Return (x, y) of the center of cell containing provided text 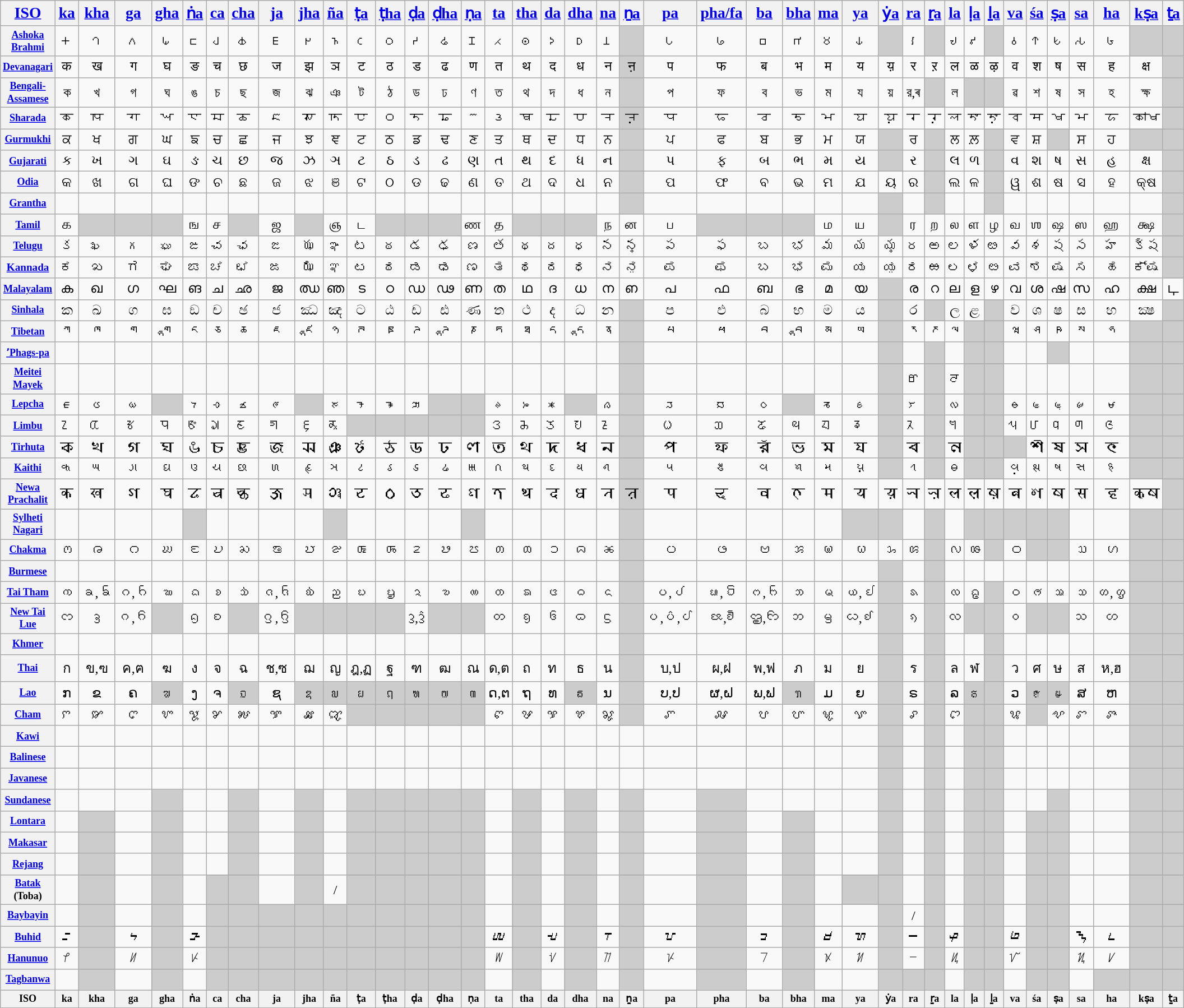
𑒥 (765, 447)
ธ (581, 668)
ଠ (390, 182)
ਯ (860, 140)
ꨑ (335, 715)
ഫ (721, 289)
𑀪 (798, 41)
ᝎ (954, 937)
ꨕ (553, 715)
𑂒 (218, 468)
ꨍ (243, 715)
ગ (133, 161)
ꨤ (954, 715)
ນ (608, 693)
𑂑 (195, 468)
డ (417, 246)
ଚ (218, 182)
𑀥 (581, 41)
ᨻ,ᨼ (765, 593)
𑂡 (581, 468)
ଛ (243, 182)
ᤓ (798, 426)
ଡ (417, 182)
ຒ (445, 693)
ᤇ (243, 426)
ᰠ (1082, 404)
𑅄 (974, 550)
ᝅ (195, 937)
ച (218, 289)
ඨ (390, 310)
ස (1082, 310)
ল (954, 93)
ర (914, 246)
ట (361, 246)
త (499, 246)
𑐴 (1111, 494)
ഹ (1111, 289)
ᤅ (195, 426)
గ (133, 246)
ଭ (798, 182)
𑆯 (1037, 118)
ক (67, 93)
𑂗 (361, 468)
හ (1111, 310)
ହ (1111, 182)
ড (417, 93)
ঝ (309, 93)
𑀛 (309, 41)
ய (860, 225)
ब (765, 67)
න (608, 310)
𑒑 (133, 447)
ᜮ (954, 958)
Newa Prachalit (28, 494)
𑆦 (721, 118)
ฎ,ฏ (361, 668)
ᨷ,ᨸ (670, 593)
ਤ (499, 140)
ज (277, 67)
ଲ (954, 182)
𑀫 (829, 41)
ᤙ (1037, 426)
ભ (798, 161)
𑀘 (218, 41)
ଢ (445, 182)
ຘ (581, 693)
ພ,ຟ (765, 693)
pha/fa (721, 13)
𑐚 (361, 494)
ථ (527, 310)
ཧ (1111, 331)
𑆨 (798, 118)
𑆣 (581, 118)
𑂮 (1082, 468)
ᰅ (195, 404)
ઢ (445, 161)
ຎ (335, 693)
શ (1037, 161)
𑀨 (721, 41)
𑂖 (335, 468)
ம (829, 225)
𑄤 (1015, 550)
Odia (28, 182)
𑐛 (390, 494)
𑐩 (829, 494)
ꨓ (499, 715)
দ (553, 93)
ඩ (417, 310)
ຍ (860, 693)
ꯔ (914, 378)
𑒡 (581, 447)
𑆝 (417, 118)
ຆ (167, 693)
ஞ (335, 225)
ᱏ (417, 404)
ᦙ (829, 618)
ฐ (390, 668)
𑐫𑑆 (890, 494)
ର (914, 182)
చ (218, 246)
𑆟 (473, 118)
ਥ (527, 140)
𑀰 (1037, 41)
ᜯ (1015, 958)
𑀓 (67, 41)
𑄖 (499, 550)
ഗ (133, 289)
𑄎 (277, 550)
ཝ (1015, 331)
ꨔ (527, 715)
𑒟 (527, 447)
ਨ (608, 140)
𑀖 (167, 41)
ഖ (96, 289)
খ (96, 93)
𑄈 (96, 550)
𑒝 (473, 447)
ಸ (1082, 267)
ᰍ (608, 404)
ค,ฅ (133, 668)
ഡ (417, 289)
ఱ (935, 246)
Sundanese (28, 800)
ਧ (581, 140)
ঘ (167, 93)
ങ (195, 289)
𑀕 (133, 41)
ᦎ (499, 618)
𑒬 (1037, 447)
র,ৰ (914, 93)
ਚ (218, 140)
ᨨ (243, 593)
𑀳 (1111, 41)
ಫ (721, 267)
ਭ (798, 140)
𑒐 (96, 447)
క్ష (1146, 246)
ਸ਼ (1037, 140)
Kaithi (28, 468)
ઠ (390, 161)
Sharada (28, 118)
𑒮 (1082, 447)
ད (553, 331)
Sinhala (28, 310)
ක (67, 310)
జ (277, 246)
𑀞 (390, 41)
ఛ (243, 246)
𑆕 (195, 118)
य़ (890, 67)
𑂕 (309, 468)
ತ (499, 267)
ಕ್ಷ (1146, 267)
ਦ (553, 140)
ಭ (798, 267)
ཇ (277, 331)
ள (974, 225)
ఢ (445, 246)
க்ஷ (1146, 225)
𑆖 (218, 118)
𑂦 (798, 468)
ᤑ (721, 426)
ᱎ (390, 404)
ப (670, 225)
ව (1015, 310)
Meitei Mayek (28, 378)
Javanese (28, 779)
බ (765, 310)
ᜩ (670, 958)
ꨇ (96, 715)
𑆭𑇊 (995, 118)
𑀣 (527, 41)
ല (954, 289)
ສ (1082, 693)
𑂯 (1111, 468)
ᜰ (1082, 958)
ศ (1037, 668)
ಳ (974, 267)
య (860, 246)
ಜ (277, 267)
ય (860, 161)
ৱ (1015, 93)
ஷ (1058, 225)
ಠ (390, 267)
ਹ (1111, 140)
భ (798, 246)
ప (670, 246)
ᤛ (1082, 426)
ᤚ (1058, 426)
𑀢 (499, 41)
𑒞 (499, 447)
ಚ (218, 267)
ꨈ (133, 715)
क्ष (1146, 67)
મ (829, 161)
ญ (335, 668)
ഢ (445, 289)
𑆓 (133, 118)
ञ (335, 67)
ఫ (721, 246)
ᩅ (1015, 593)
ஶ (1037, 225)
ᦞ (1015, 618)
ດ,ຕ (499, 693)
𑒗 (309, 447)
ꨢ (860, 715)
ຊ (277, 693)
ᰓ (765, 404)
స (1082, 246)
𑐕 (243, 494)
ᤘ (1015, 426)
ग (133, 67)
ड (417, 67)
𑂎 (96, 468)
𑂙 (417, 468)
ఠ (390, 246)
ಞ (335, 267)
ऱ (935, 67)
ᝄ (133, 937)
ᨹ,ᨺ (721, 593)
क (67, 67)
ຉ (243, 693)
Thai (28, 668)
ᤄ (167, 426)
ᨿ,ᩀ (860, 593)
ᦑ (553, 618)
ᰉ (335, 404)
ධ (581, 310)
𑒠 (553, 447)
Ashoka Brahmi (28, 41)
ʼPhags-pa (28, 353)
ಣ (473, 267)
ᨾ (829, 593)
ᤔ (829, 426)
ཕ (721, 331)
Burmese (28, 571)
ன (631, 225)
Gurmukhi (28, 140)
ત (499, 161)
ຠ (798, 693)
ᜣ (67, 958)
ঙ (195, 93)
ฬ (974, 668)
ᜬ (860, 958)
Buhid (28, 937)
ङ (195, 67)
𑒜 (445, 447)
Hanunuo (28, 958)
ꨌ (218, 715)
ద (553, 246)
ಶ (1037, 267)
𑒤 (721, 447)
ශ (1037, 310)
ಛ (243, 267)
ଣ (473, 182)
𑄠 (860, 550)
𑐗 (309, 494)
ণ (473, 93)
ଫ (721, 182)
ᦓ (608, 618)
ཌ (417, 331)
ত (499, 93)
𑒒 (167, 447)
ಯ಼ (890, 267)
ᰝ (1111, 404)
ਝ (309, 140)
𑐫 (860, 494)
झ (309, 67)
ᨭ (361, 593)
ඪ (445, 310)
ഝ (309, 289)
ਛ (243, 140)
ຏ (361, 693)
ฑ (417, 668)
ก (67, 668)
प (670, 67)
છ (243, 161)
𑆭 (974, 118)
𑂤 (721, 468)
ଷ (1058, 182)
ᤜ (1111, 426)
𑄘 (553, 550)
བྷ (798, 331)
𑐮𑑆 (974, 494)
𑄒 (390, 550)
ష (1058, 246)
ᝈ (608, 937)
Kawi (28, 736)
യ (860, 289)
ᩊ (974, 593)
Lao (28, 693)
श (1037, 67)
𑒛 (417, 447)
ᤋ (499, 426)
𑆢 (553, 118)
न (608, 67)
𑂪 (954, 468)
ක්‍ෂ (1146, 310)
ళ (974, 246)
ᰜ (954, 404)
𑒧 (829, 447)
ट (361, 67)
ට (361, 310)
ຑ (417, 693)
স (1082, 93)
ध (581, 67)
ฌ (309, 668)
ਫ (721, 140)
ཬ (935, 331)
ਲ (954, 140)
જ (277, 161)
ਘ (167, 140)
𑐑 (167, 494)
ร (914, 668)
ཅ (218, 331)
𑄜 (721, 550)
ખ (96, 161)
ര (914, 289)
ຩ (1058, 693)
ह (1111, 67)
ଙ (195, 182)
ஜ (277, 225)
ರ (914, 267)
Makasar (28, 843)
𑆤 (608, 118)
ꨧ (1082, 715)
Bengali- Assamese (28, 93)
𑐱 (1037, 494)
ശ (1037, 289)
ᤏ (608, 426)
𑀟 (417, 41)
𑐟 (499, 494)
ਮ (829, 140)
ꨥ (1015, 715)
𑐝 (445, 494)
ষ (1058, 93)
ຣ (914, 693)
ᤌ (527, 426)
ᦢ,ᦥ,ᦔ (670, 618)
സ (1082, 289)
ඞ (195, 310)
ຜ,ຝ (721, 693)
ᰎ (670, 404)
ᰕ (829, 404)
घ (167, 67)
ಕ (67, 267)
ବ (765, 182)
མ (829, 331)
𑐘 (335, 494)
ᨴ (553, 593)
ક (67, 161)
വ (1015, 289)
ᨬ (335, 593)
𑄦 (1111, 550)
ᰌ (553, 404)
ᦏ (527, 618)
ઝ (309, 161)
ꨘ (608, 715)
ᦈ (218, 618)
థ (527, 246)
ᰚ (860, 404)
ব (765, 93)
ລ (954, 693)
𑀜 (335, 41)
𑐬 (914, 494)
ᜱ (1111, 958)
ว (1015, 668)
ᝉ (670, 937)
ധ (581, 289)
ත (499, 310)
ତ (499, 182)
ᨵ (581, 593)
ᩈ (1082, 593)
ण (473, 67)
ຖ (527, 693)
ผ,ฝ (721, 668)
ᨠ (67, 593)
ୱ (1015, 182)
ச (218, 225)
ᝆ (499, 937)
ମ (829, 182)
ഛ (243, 289)
ঠ (390, 93)
ꨨ (1111, 715)
ར (914, 331)
व (1015, 67)
ഷ (1058, 289)
𑐣 (608, 494)
ꨞ (798, 715)
ೞ (995, 267)
ऩ (631, 67)
จ (218, 668)
ග (133, 310)
ඡ (243, 310)
Tibetan (28, 331)
ᩃ (954, 593)
લ (954, 161)
𑂥 (765, 468)
ഺ (1173, 289)
ਢ (445, 140)
म (829, 67)
ള (974, 289)
হ (1111, 93)
𑀡 (473, 41)
𑂬 (1037, 468)
𑄍 (243, 550)
હ (1111, 161)
च (218, 67)
𑆡 (527, 118)
ಪ (670, 267)
𑐲𑑆 (995, 494)
ಗ (133, 267)
𑂣 (670, 468)
𑐲 (1058, 494)
ᝏ (1015, 937)
ᝊ (765, 937)
භ (798, 310)
𑀠 (445, 41)
ந (608, 225)
ഭ (798, 289)
ᝍ (914, 937)
𑒖 (277, 447)
ལ (954, 331)
ຌ (309, 693)
𑆪𑇊 (890, 118)
ᤁ (67, 426)
ᰡ (1037, 404)
ຈ (218, 693)
ᤍ (553, 426)
Tirhuta (28, 447)
ᰀ (67, 404)
ච (218, 310)
ᩇ (1058, 593)
ଖ (96, 182)
Rejang (28, 864)
𑐏 (96, 494)
ᦋ,ᦌ (277, 618)
ధ (581, 246)
வ (1015, 225)
ঞ (335, 93)
ᩉ,ᩌ (1111, 593)
𑂏 (133, 468)
ᨩ,ᨪ (277, 593)
𑒔 (218, 447)
ප (670, 310)
དྷ (581, 331)
ઙ (195, 161)
भ (798, 67)
ช,ซ (277, 668)
ಡ (417, 267)
ᝌ (860, 937)
ಝ (309, 267)
ຓ (473, 693)
ജ (277, 289)
𑐧 (765, 494)
𑄑 (361, 550)
ཆ (243, 331)
𑂭 (1058, 468)
𑆑𑇀𑆰 (1146, 118)
𑆜 (390, 118)
ཏ (499, 331)
ਸ (1082, 140)
ཌྷ (445, 331)
య఼ (890, 246)
ཁ (96, 331)
𑀯 (1015, 41)
ఴ (995, 246)
ऴ (995, 67)
ᨦ (195, 593)
ᜭ (914, 958)
𑂨 (860, 468)
Tai Tham (28, 593)
ᨯ (417, 593)
ಯ (860, 267)
Sylheti Nagari (28, 524)
ཀ (67, 331)
ᤎ (581, 426)
ᱍ (361, 404)
pha (721, 999)
Lontara (28, 821)
ढ (445, 67)
𑆰 (1058, 118)
𑒯 (1111, 447)
𑒏 (67, 447)
บ,ป (670, 668)
𑒙 (361, 447)
𑂩 (914, 468)
𑒢 (608, 447)
པ (670, 331)
ટ (361, 161)
ਬ (765, 140)
𑐳 (1082, 494)
થ (527, 161)
ᝃ (67, 937)
𑀦 (608, 41)
𑄛 (670, 550)
ถ (527, 668)
દ (553, 161)
ल (954, 67)
ᤊ (335, 426)
𑀝 (361, 41)
ᤃ (133, 426)
থ (527, 93)
ಟ (361, 267)
ನ಼ (631, 267)
వ (1015, 246)
ਗ (133, 140)
ન (608, 161)
ठ (390, 67)
𑂞 (499, 468)
ఞ (335, 246)
ག (133, 331)
ด,ต (499, 668)
𑂠 (553, 468)
ᦗ,ᦝ (765, 618)
ມ (829, 693)
న (608, 246)
ᨫ (309, 593)
Cham (28, 715)
𑒘 (335, 447)
ട (361, 289)
ଯ (860, 182)
ᨣ,ᨤ (133, 593)
ਕ (67, 140)
ನ (608, 267)
ಬ (765, 267)
ळ (974, 67)
ર (914, 161)
𑆘 (277, 118)
ন (608, 93)
ᦉ (1082, 618)
𑐒 (195, 494)
Tamil (28, 225)
ษ (1058, 668)
ਙ (195, 140)
ਟ (361, 140)
ᜦ (499, 958)
ଘ (167, 182)
𑄞 (798, 550)
𑄕 (473, 550)
ଳ (974, 182)
𑐨 (798, 494)
𑆑 (67, 118)
ᤖ (914, 426)
ଗ (133, 182)
ષ (1058, 161)
ᜥ (195, 958)
𑐠 (527, 494)
𑐬𑑆 (935, 494)
ᦃ (96, 618)
ล (954, 668)
𑀚 (277, 41)
𑒪 (954, 447)
ຨ (1037, 693)
ᰐ (721, 404)
𑀬 (860, 41)
ಹ (1111, 267)
ಮ (829, 267)
𑄙 (581, 550)
ᤗ (954, 426)
ᦇ (195, 618)
ཐ (527, 331)
ཊ (361, 331)
𑐎𑑂𑐲 (1146, 494)
फ (721, 67)
ஸ (1082, 225)
ఙ (195, 246)
ത (499, 289)
ᰇ (243, 404)
ਰ (914, 140)
ட (361, 225)
พ,ฟ (765, 668)
ਪ (670, 140)
Balinese (28, 757)
𑒣 (670, 447)
𑀔 (96, 41)
𑆚 (335, 118)
প (670, 93)
ᝐ (1082, 937)
थ (527, 67)
ᦣ (914, 618)
ꨠ (829, 715)
ᜨ (608, 958)
ද (553, 310)
ᤈ (277, 426)
𑒓 (195, 447)
𑀮 (954, 41)
ᤂ (96, 426)
ᰊ (499, 404)
କ୍ଷ (1146, 182)
ന (608, 289)
𑀲 (1082, 41)
ᜪ (765, 958)
য় (890, 93)
ཛྷ (309, 331)
ଜ (277, 182)
ณ (473, 668)
ઘ (167, 161)
𑆒 (96, 118)
চ (218, 93)
Lepcha (28, 404)
ᨧ (218, 593)
त (499, 67)
ළ (974, 310)
Limbu (28, 426)
ᝇ (553, 937)
ฒ (445, 668)
𑒭 (1058, 447)
𑐐 (133, 494)
Khmer (28, 644)
𑀧 (670, 41)
ᦂ (67, 618)
𑀭 (914, 41)
𑐜 (417, 494)
ഥ (527, 289)
ᜤ (133, 958)
ᰈ (277, 404)
ಲ (954, 267)
𑆥 (670, 118)
ణ (473, 246)
य (860, 67)
Grantha (28, 204)
ທ (553, 693)
𑐡 (553, 494)
ફ (721, 161)
𑂍 (67, 468)
𑆩 (829, 118)
𑐦 (721, 494)
ᝋ (829, 937)
น (608, 668)
ꨏ (309, 715)
ᦠ (1111, 618)
ர (914, 225)
ᝑ (1111, 937)
ધ (581, 161)
ห,ฮ (1111, 668)
𑒨 (860, 447)
ཎ (473, 331)
ම (829, 310)
𑂓 (243, 468)
ᦘ (798, 618)
ᰂ (96, 404)
𑄊 (167, 550)
ধ (581, 93)
ଥ (527, 182)
𑆠 (499, 118)
ണ (473, 289)
ਠ (390, 140)
ᨽ (798, 593)
ᨥ (167, 593)
𑐞 (473, 494)
ফ (721, 93)
𑄌 (218, 550)
க (67, 225)
𑂟 (527, 468)
ष (1058, 67)
গ (133, 93)
ᩁ (914, 593)
𑀤 (553, 41)
ক্ষ (1146, 93)
𑄥 (1082, 550)
ཥ (1058, 331)
ꨣ (914, 715)
𑂐 (167, 468)
ꨉ (167, 715)
ᨲ (499, 593)
ᤐ (670, 426)
𑄟 (829, 550)
ན (608, 331)
ఘ (167, 246)
Batak (Toba) (28, 890)
𑀗 (195, 41)
ম (829, 93)
ਜ (277, 140)
𑆤𑇊 (631, 118)
ຄ (133, 693)
Telugu (28, 246)
𑄗 (527, 550)
ᦍ,ᦊ (860, 618)
𑒦 (798, 447)
ฆ (167, 668)
ঢ (445, 93)
ང (195, 331)
ᜫ (829, 958)
ண (473, 225)
ᰡ᰷ (1058, 404)
ᤒ (765, 426)
𑒩 (914, 447)
ਡ (417, 140)
ᨰ (445, 593)
𑒚 (390, 447)
മ (829, 289)
ᦕ,ᦚ (721, 618)
𑄇 (67, 550)
న఼ (631, 246)
ദ (553, 289)
ᰆ (218, 404)
𑆗 (243, 118)
ས (1082, 331)
Malayalam (28, 289)
ຂ (96, 693)
ວ (1015, 693)
𑂢 (608, 468)
ভ (798, 93)
𑆛 (361, 118)
ຐ (390, 693)
Chakma (28, 550)
વ (1015, 161)
ఖ (96, 246)
ຬ (974, 693)
𑄐 (335, 550)
ಖ (96, 267)
ળ (974, 161)
ꨋ (195, 715)
Kannada (28, 267)
ಙ (195, 267)
ᦅ,ᦆ (133, 618)
ট (361, 93)
𑆲 (1111, 118)
સ (1082, 161)
ছ (243, 93)
ᜧ (553, 958)
ཡ (860, 331)
𑐖 (277, 494)
𑒕 (243, 447)
ᦟ (954, 618)
ท (553, 668)
𑆬 (954, 118)
ย (860, 668)
બ (765, 161)
द (553, 67)
క (67, 246)
𑄋 (195, 550)
ದ (553, 267)
ꨎ (277, 715)
𑆪 (860, 118)
ງ (195, 693)
ཉ (335, 331)
ஹ (1111, 225)
റ (935, 289)
𑂧 (829, 468)
𑄝 (765, 550)
ଝ (309, 182)
ภ (798, 668)
𑐰 (1015, 494)
Baybayin (28, 915)
ల (954, 246)
𑆱 (1082, 118)
ᩆ (1037, 593)
ವ (1015, 267)
ᨳ (527, 593)
ಱ (935, 267)
ಷ (1058, 267)
പ (670, 289)
𑐥 (670, 494)
ᨱ (473, 593)
ક્ષ (1146, 161)
གྷ (167, 331)
𑂫 (1015, 468)
𑆧 (765, 118)
ચ (218, 161)
𑄏 (309, 550)
ꨜ (721, 715)
ඣ (309, 310)
ഠ (390, 289)
শ (1037, 93)
ಘ (167, 267)
ය (860, 310)
ഩ (631, 289)
ਲ਼ (974, 140)
བ (765, 331)
ਖ (96, 140)
ᰃ (133, 404)
𑆫 (914, 118)
𑆫𑇊 (935, 118)
ර (914, 310)
𑄚 (608, 550)
ඤ (335, 310)
ᨶ (608, 593)
ୟ (890, 182)
ข,ฃ (96, 668)
ଶ (1037, 182)
য (860, 93)
ඝ (167, 310)
𑆮 (1015, 118)
𑀱 (1058, 41)
ෂ (1058, 310)
த (499, 225)
स (1082, 67)
କ (67, 182)
ᰋ (527, 404)
𑄔 (445, 550)
𑂔 (277, 468)
ᨡ,ᨢ (96, 593)
ഴ (995, 289)
ਣ (473, 140)
ජ (277, 310)
Devanagari (28, 67)
ડ (417, 161)
ନ (608, 182)
પ (670, 161)
𑂛 (445, 468)
ᰟ (1015, 404)
ക്ഷ (1146, 289)
জ (277, 93)
బ (765, 246)
ບ,ປ (670, 693)
ඵ (721, 310)
ഞ (335, 289)
ກ (67, 693)
𑄓 (417, 550)
ꯂ (954, 378)
𑀴 (974, 41)
ꨝ (765, 715)
𑀩 (765, 41)
ຫ (1111, 693)
𑐮 (954, 494)
ക (67, 289)
𑂘 (390, 468)
ᤉ (309, 426)
ബ (765, 289)
𑂝 (473, 468)
ཤ (1037, 331)
𑐎 (67, 494)
𑀙 (243, 41)
ପ (670, 182)
र (914, 67)
𑄢 (914, 550)
ง (195, 668)
𑄉 (133, 550)
ꨆ (67, 715)
ख (96, 67)
ණ (473, 310)
Gujarati (28, 161)
ᦒ (581, 618)
ழ (995, 225)
छ (243, 67)
ણ (473, 161)
ཋ (390, 331)
Tagbanwa (28, 979)
ᰛ (914, 404)
ල (954, 310)
ଟ (361, 182)
ਵ (1015, 140)
𑐔 (218, 494)
𑄣 (954, 550)
ங (195, 225)
ᨮ (390, 593)
ଧ (581, 182)
హ (1111, 246)
ଞ (335, 182)
New Tai Lue (28, 618)
𑐢 (581, 494)
𑆞 (445, 118)
ꨦ (1058, 715)
ꨚ (670, 715)
ಢ (445, 267)
శ (1037, 246)
ᤕ (860, 426)
ଦ (553, 182)
ഘ (167, 289)
ส (1082, 668)
ม (829, 668)
ઞ (335, 161)
𑆔 (167, 118)
ఝ (309, 246)
𑐣𑑆 (631, 494)
ඛ (96, 310)
ସ (1082, 182)
𑆙 (309, 118)
ಧ (581, 267)
ᦡ,ᦤ (417, 618)
ற (935, 225)
𑄡 (890, 550)
ꨖ (581, 715)
ᤆ (218, 426)
ਞ (335, 140)
మ (829, 246)
ฉ (243, 668)
ல (954, 225)
ಥ (527, 267)
